Scan for the cell matching the given text and deliver its [x, y] coordinate at center. 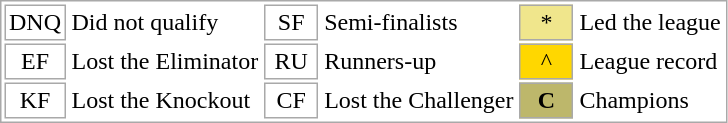
CF [291, 100]
^ [546, 62]
RU [291, 62]
Champions [650, 100]
Semi-finalists [418, 22]
C [546, 100]
KF [34, 100]
EF [34, 62]
Lost the Eliminator [166, 62]
League record [650, 62]
Did not qualify [166, 22]
Runners-up [418, 62]
Lost the Challenger [418, 100]
Lost the Knockout [166, 100]
SF [291, 22]
* [546, 22]
Led the league [650, 22]
DNQ [34, 22]
